Extract the [X, Y] coordinate from the center of the cell holding the provided text.  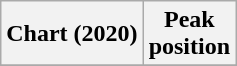
Chart (2020) [72, 34]
Peakposition [189, 34]
